Provide the (x, y) coordinate of the cell's center where the given text is located.  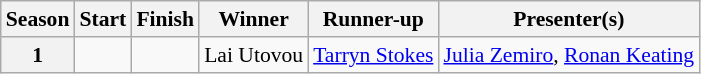
Julia Zemiro, Ronan Keating (568, 55)
Season (38, 19)
Runner-up (373, 19)
Lai Utovou (254, 55)
Finish (165, 19)
1 (38, 55)
Tarryn Stokes (373, 55)
Presenter(s) (568, 19)
Start (102, 19)
Winner (254, 19)
